Capture the cell that displays the provided text and extract its (x, y) central coordinate. 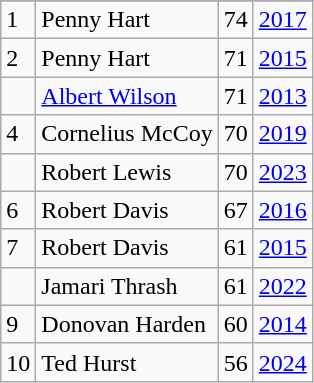
56 (236, 362)
2024 (282, 362)
2019 (282, 134)
2023 (282, 172)
Jamari Thrash (127, 286)
4 (18, 134)
2014 (282, 324)
60 (236, 324)
Robert Lewis (127, 172)
Ted Hurst (127, 362)
9 (18, 324)
Cornelius McCoy (127, 134)
74 (236, 20)
2 (18, 58)
2013 (282, 96)
2016 (282, 210)
7 (18, 248)
Albert Wilson (127, 96)
6 (18, 210)
2017 (282, 20)
10 (18, 362)
67 (236, 210)
Donovan Harden (127, 324)
2022 (282, 286)
1 (18, 20)
